For the text-containing cell, return its midpoint in (x, y) coordinate format. 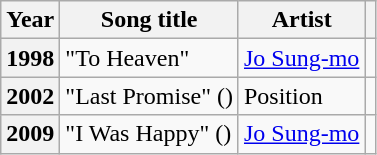
2009 (30, 134)
"To Heaven" (150, 58)
Year (30, 20)
"Last Promise" () (150, 96)
"I Was Happy" () (150, 134)
1998 (30, 58)
2002 (30, 96)
Song title (150, 20)
Artist (301, 20)
Position (301, 96)
